Return (X, Y) of the center of cell containing provided text 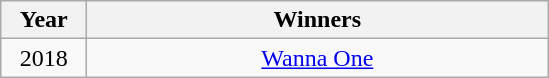
Winners (318, 20)
2018 (44, 58)
Wanna One (318, 58)
Year (44, 20)
